Return the [X, Y] coordinate for the center point of the cell that contains the specified text.  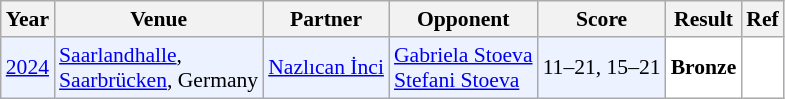
Bronze [704, 68]
Venue [158, 19]
Opponent [464, 19]
Saarlandhalle,Saarbrücken, Germany [158, 68]
Result [704, 19]
Gabriela Stoeva Stefani Stoeva [464, 68]
Year [28, 19]
Ref [762, 19]
11–21, 15–21 [602, 68]
Partner [326, 19]
2024 [28, 68]
Nazlıcan İnci [326, 68]
Score [602, 19]
